Return the [x, y] coordinate for the center point of the cell that contains the specified text.  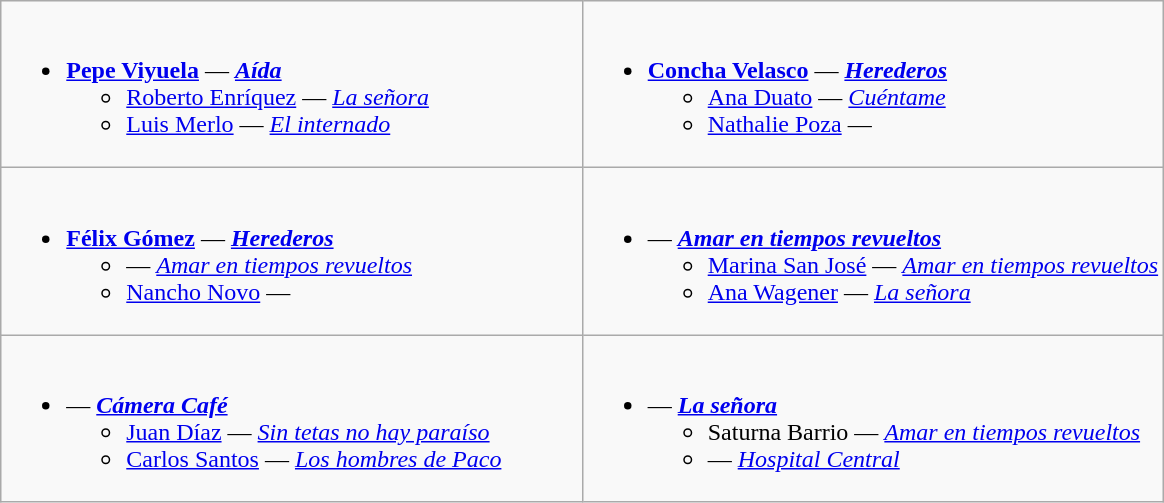
— Cámera CaféJuan Díaz — Sin tetas no hay paraísoCarlos Santos — Los hombres de Paco [292, 418]
Concha Velasco — HerederosAna Duato — CuéntameNathalie Poza — [872, 84]
Félix Gómez — Herederos — Amar en tiempos revueltosNancho Novo — [292, 252]
— Amar en tiempos revueltosMarina San José — Amar en tiempos revueltosAna Wagener — La señora [872, 252]
— La señoraSaturna Barrio — Amar en tiempos revueltos — Hospital Central [872, 418]
Pepe Viyuela — AídaRoberto Enríquez — La señoraLuis Merlo — El internado [292, 84]
